Pinpoint the cell where the given text exists, returning its (x, y) midpoint coordinate. 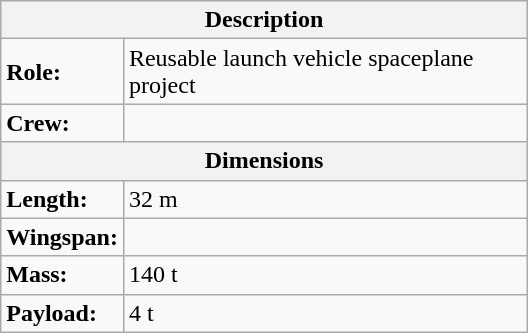
Dimensions (264, 161)
Payload: (62, 313)
4 t (325, 313)
Role: (62, 72)
32 m (325, 199)
Wingspan: (62, 237)
Reusable launch vehicle spaceplane project (325, 72)
Description (264, 20)
140 t (325, 275)
Mass: (62, 275)
Crew: (62, 123)
Length: (62, 199)
